Provide the (X, Y) coordinate of the cell's center where the given text is located.  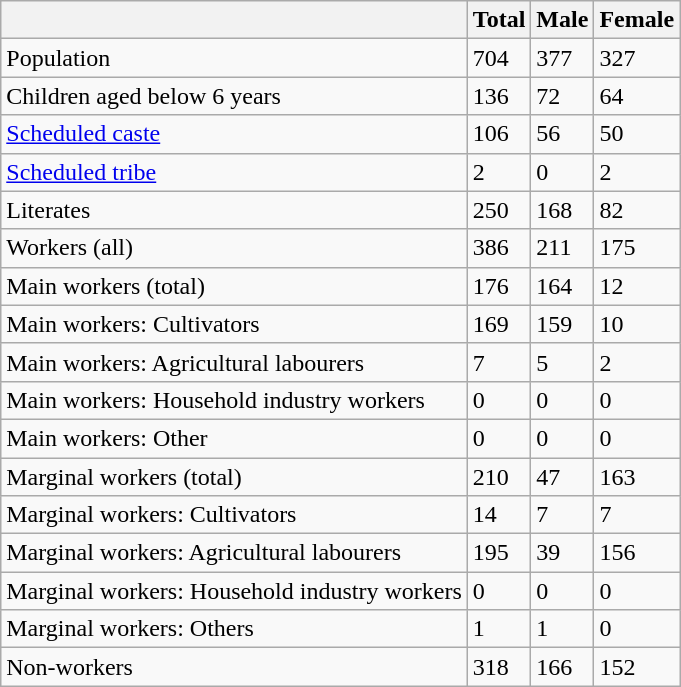
Main workers: Agricultural labourers (234, 362)
Marginal workers: Others (234, 629)
195 (499, 553)
Scheduled caste (234, 134)
Children aged below 6 years (234, 96)
169 (499, 324)
47 (562, 477)
168 (562, 210)
176 (499, 286)
159 (562, 324)
318 (499, 667)
Marginal workers (total) (234, 477)
156 (637, 553)
14 (499, 515)
64 (637, 96)
Main workers: Household industry workers (234, 400)
166 (562, 667)
39 (562, 553)
82 (637, 210)
152 (637, 667)
Total (499, 20)
5 (562, 362)
386 (499, 248)
72 (562, 96)
10 (637, 324)
Marginal workers: Agricultural labourers (234, 553)
704 (499, 58)
Non-workers (234, 667)
Workers (all) (234, 248)
327 (637, 58)
Marginal workers: Household industry workers (234, 591)
Female (637, 20)
136 (499, 96)
210 (499, 477)
12 (637, 286)
Main workers: Other (234, 438)
Main workers (total) (234, 286)
106 (499, 134)
164 (562, 286)
Scheduled tribe (234, 172)
Literates (234, 210)
Main workers: Cultivators (234, 324)
175 (637, 248)
56 (562, 134)
250 (499, 210)
50 (637, 134)
Population (234, 58)
Marginal workers: Cultivators (234, 515)
Male (562, 20)
163 (637, 477)
377 (562, 58)
211 (562, 248)
